Extract the [X, Y] coordinate from the center of the cell holding the provided text.  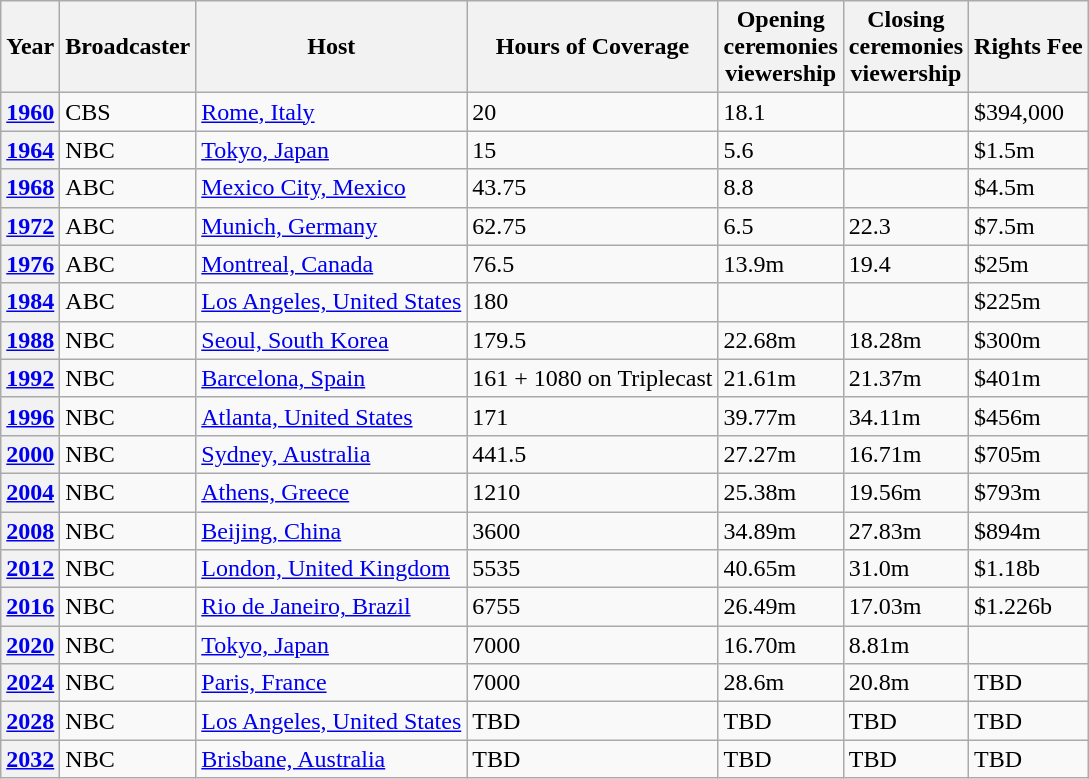
Closing ceremonies viewership [906, 47]
Munich, Germany [332, 226]
Broadcaster [128, 47]
2008 [30, 531]
Sydney, Australia [332, 454]
2028 [30, 721]
20.8m [906, 683]
$793m [1029, 492]
1960 [30, 112]
2000 [30, 454]
6.5 [780, 226]
CBS [128, 112]
$1.226b [1029, 607]
2032 [30, 759]
Rights Fee [1029, 47]
2004 [30, 492]
1210 [592, 492]
1996 [30, 416]
19.56m [906, 492]
1976 [30, 264]
1984 [30, 302]
62.75 [592, 226]
1972 [30, 226]
Mexico City, Mexico [332, 188]
$394,000 [1029, 112]
Montreal, Canada [332, 264]
London, United Kingdom [332, 569]
$456m [1029, 416]
21.61m [780, 378]
Host [332, 47]
Hours of Coverage [592, 47]
1968 [30, 188]
8.8 [780, 188]
34.89m [780, 531]
13.9m [780, 264]
Beijing, China [332, 531]
$401m [1029, 378]
$894m [1029, 531]
2012 [30, 569]
Athens, Greece [332, 492]
40.65m [780, 569]
$1.5m [1029, 150]
34.11m [906, 416]
20 [592, 112]
2020 [30, 645]
2024 [30, 683]
$225m [1029, 302]
25.38m [780, 492]
1988 [30, 340]
22.3 [906, 226]
39.77m [780, 416]
5.6 [780, 150]
28.6m [780, 683]
Barcelona, Spain [332, 378]
Year [30, 47]
161 + 1080 on Triplecast [592, 378]
$705m [1029, 454]
Opening ceremonies viewership [780, 47]
43.75 [592, 188]
26.49m [780, 607]
Brisbane, Australia [332, 759]
$1.18b [1029, 569]
17.03m [906, 607]
171 [592, 416]
27.27m [780, 454]
$4.5m [1029, 188]
6755 [592, 607]
18.1 [780, 112]
15 [592, 150]
8.81m [906, 645]
22.68m [780, 340]
16.70m [780, 645]
19.4 [906, 264]
Rio de Janeiro, Brazil [332, 607]
179.5 [592, 340]
5535 [592, 569]
3600 [592, 531]
1992 [30, 378]
Rome, Italy [332, 112]
$25m [1029, 264]
27.83m [906, 531]
180 [592, 302]
Paris, France [332, 683]
2016 [30, 607]
31.0m [906, 569]
441.5 [592, 454]
18.28m [906, 340]
Atlanta, United States [332, 416]
$300m [1029, 340]
16.71m [906, 454]
1964 [30, 150]
Seoul, South Korea [332, 340]
21.37m [906, 378]
$7.5m [1029, 226]
76.5 [592, 264]
